For the text-containing cell, return its midpoint in [x, y] coordinate format. 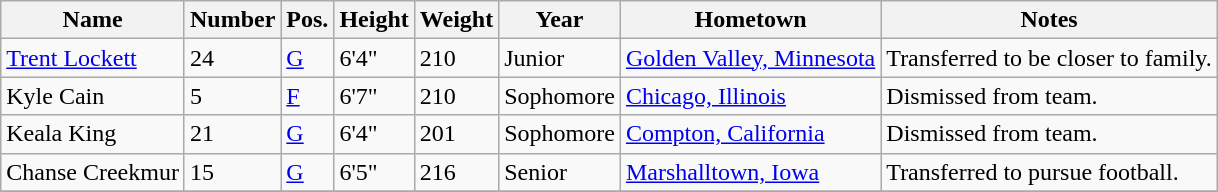
Transferred to pursue football. [1050, 172]
201 [456, 134]
Weight [456, 20]
6'5" [374, 172]
24 [232, 58]
Kyle Cain [93, 96]
Year [560, 20]
F [308, 96]
5 [232, 96]
Chicago, Illinois [750, 96]
Compton, California [750, 134]
Marshalltown, Iowa [750, 172]
Keala King [93, 134]
15 [232, 172]
Junior [560, 58]
Chanse Creekmur [93, 172]
6'7" [374, 96]
Height [374, 20]
Notes [1050, 20]
Number [232, 20]
Senior [560, 172]
Pos. [308, 20]
21 [232, 134]
Golden Valley, Minnesota [750, 58]
Transferred to be closer to family. [1050, 58]
Trent Lockett [93, 58]
216 [456, 172]
Name [93, 20]
Hometown [750, 20]
